Return (X, Y) of the center of cell containing provided text 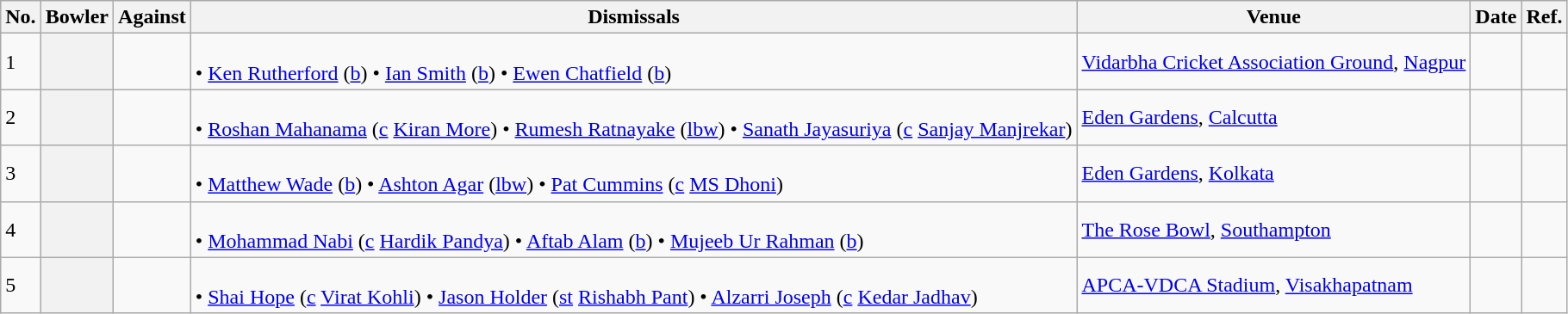
4 (21, 229)
The Rose Bowl, Southampton (1273, 229)
Venue (1273, 17)
APCA-VDCA Stadium, Visakhapatnam (1273, 286)
• Matthew Wade (b) • Ashton Agar (lbw) • Pat Cummins (c MS Dhoni) (634, 174)
• Ken Rutherford (b) • Ian Smith (b) • Ewen Chatfield (b) (634, 62)
1 (21, 62)
• Mohammad Nabi (c Hardik Pandya) • Aftab Alam (b) • Mujeeb Ur Rahman (b) (634, 229)
2 (21, 117)
Bowler (77, 17)
Vidarbha Cricket Association Ground, Nagpur (1273, 62)
Dismissals (634, 17)
Against (152, 17)
• Roshan Mahanama (c Kiran More) • Rumesh Ratnayake (lbw) • Sanath Jayasuriya (c Sanjay Manjrekar) (634, 117)
3 (21, 174)
• Shai Hope (c Virat Kohli) • Jason Holder (st Rishabh Pant) • Alzarri Joseph (c Kedar Jadhav) (634, 286)
Date (1496, 17)
5 (21, 286)
Ref. (1544, 17)
Eden Gardens, Kolkata (1273, 174)
No. (21, 17)
Eden Gardens, Calcutta (1273, 117)
